Determine the [X, Y] coordinate at the center of the cell enclosing the given text.  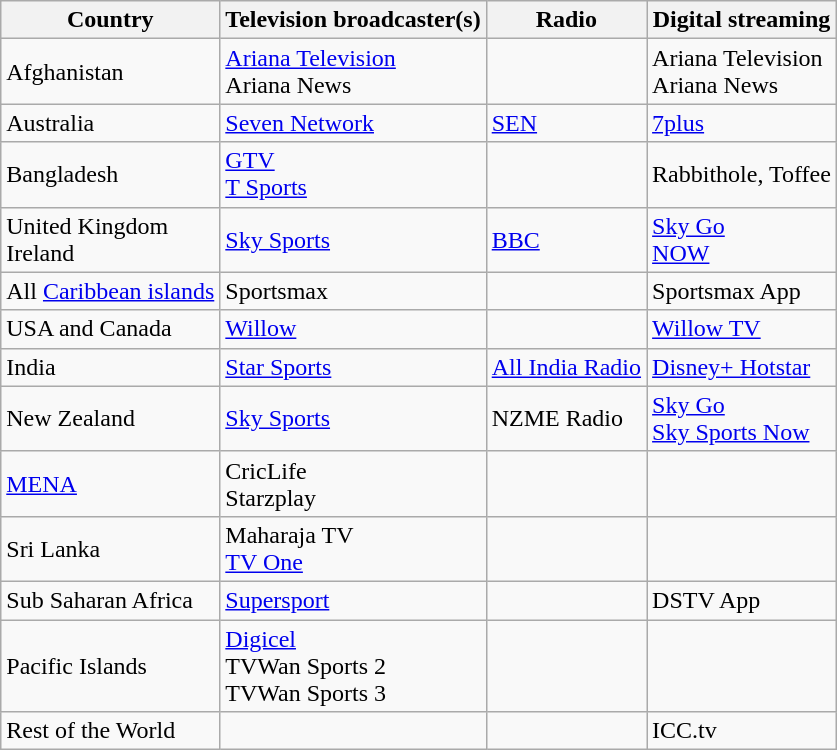
Willow TV [742, 329]
Sub Saharan Africa [110, 600]
Sri Lanka [110, 548]
Television broadcaster(s) [353, 20]
Supersport [353, 600]
Disney+ Hotstar [742, 367]
CricLifeStarzplay [353, 484]
Sky Go Sky Sports Now [742, 418]
Australia [110, 123]
ICC.tv [742, 731]
Country [110, 20]
Sportsmax [353, 291]
Bangladesh [110, 174]
All Caribbean islands [110, 291]
Afghanistan [110, 72]
United Kingdom Ireland [110, 240]
DigicelTVWan Sports 2TVWan Sports 3 [353, 666]
Digital streaming [742, 20]
Maharaja TVTV One [353, 548]
Pacific Islands [110, 666]
India [110, 367]
GTVT Sports [353, 174]
Rest of the World [110, 731]
Seven Network [353, 123]
Star Sports [353, 367]
SEN [566, 123]
Rabbithole, Toffee [742, 174]
Willow [353, 329]
USA and Canada [110, 329]
BBC [566, 240]
Sky Go NOW [742, 240]
7plus [742, 123]
All India Radio [566, 367]
Radio [566, 20]
NZME Radio [566, 418]
Sportsmax App [742, 291]
DSTV App [742, 600]
MENA [110, 484]
New Zealand [110, 418]
